Determine the [x, y] coordinate at the center of the cell enclosing the given text.  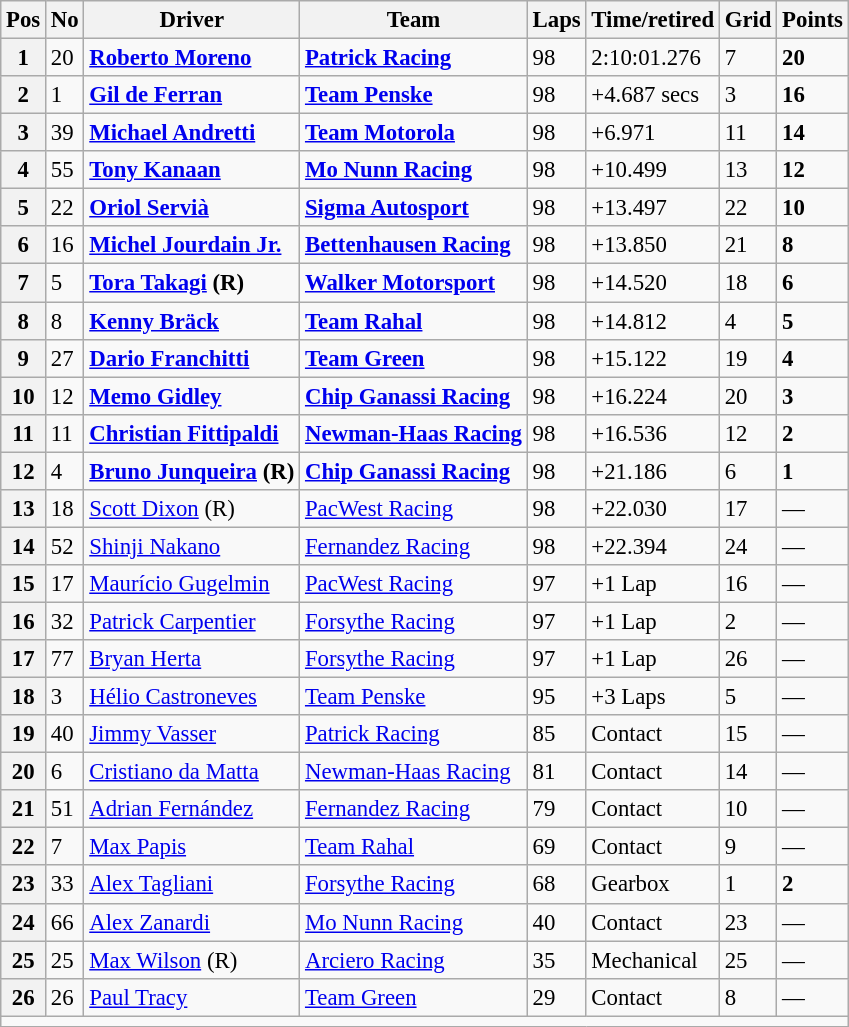
Jimmy Vasser [192, 734]
2:10:01.276 [652, 58]
+22.030 [652, 509]
81 [556, 772]
+14.520 [652, 283]
Adrian Fernández [192, 809]
52 [65, 546]
27 [65, 358]
+13.850 [652, 245]
Michel Jourdain Jr. [192, 245]
Dario Franchitti [192, 358]
+16.536 [652, 433]
Mechanical [652, 960]
66 [65, 922]
85 [556, 734]
Hélio Castroneves [192, 697]
79 [556, 809]
+4.687 secs [652, 95]
Memo Gidley [192, 396]
77 [65, 659]
No [65, 20]
Bryan Herta [192, 659]
Tony Kanaan [192, 170]
Team Motorola [414, 133]
Shinji Nakano [192, 546]
68 [556, 885]
Alex Tagliani [192, 885]
Michael Andretti [192, 133]
Grid [748, 20]
+13.497 [652, 208]
Max Papis [192, 847]
+14.812 [652, 321]
39 [65, 133]
Points [812, 20]
Paul Tracy [192, 997]
Laps [556, 20]
95 [556, 697]
Christian Fittipaldi [192, 433]
Tora Takagi (R) [192, 283]
+3 Laps [652, 697]
+21.186 [652, 471]
Pos [24, 20]
Kenny Bräck [192, 321]
Patrick Carpentier [192, 621]
Arciero Racing [414, 960]
Cristiano da Matta [192, 772]
+22.394 [652, 546]
Maurício Gugelmin [192, 584]
35 [556, 960]
+15.122 [652, 358]
Walker Motorsport [414, 283]
+6.971 [652, 133]
69 [556, 847]
Max Wilson (R) [192, 960]
Driver [192, 20]
Roberto Moreno [192, 58]
Sigma Autosport [414, 208]
Alex Zanardi [192, 922]
29 [556, 997]
Oriol Servià [192, 208]
Team [414, 20]
Gearbox [652, 885]
Bettenhausen Racing [414, 245]
32 [65, 621]
+10.499 [652, 170]
Bruno Junqueira (R) [192, 471]
55 [65, 170]
+16.224 [652, 396]
33 [65, 885]
Gil de Ferran [192, 95]
51 [65, 809]
Time/retired [652, 20]
Scott Dixon (R) [192, 509]
